Extract the (X, Y) coordinate from the center of the cell holding the provided text.  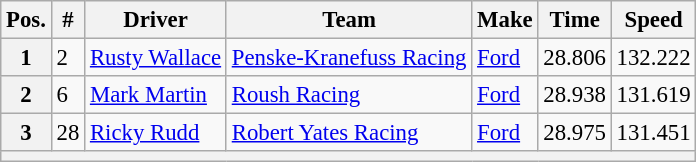
Rusty Wallace (156, 58)
6 (68, 95)
Penske-Kranefuss Racing (348, 58)
3 (26, 133)
132.222 (654, 58)
Team (348, 20)
28 (68, 133)
Driver (156, 20)
Ricky Rudd (156, 133)
# (68, 20)
1 (26, 58)
28.975 (574, 133)
28.938 (574, 95)
131.451 (654, 133)
Robert Yates Racing (348, 133)
28.806 (574, 58)
Roush Racing (348, 95)
Speed (654, 20)
Make (505, 20)
131.619 (654, 95)
Mark Martin (156, 95)
Pos. (26, 20)
Time (574, 20)
